Determine the [x, y] coordinate at the center of the cell enclosing the given text.  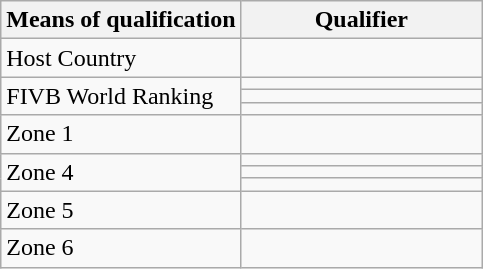
Host Country [121, 58]
Zone 4 [121, 172]
FIVB World Ranking [121, 96]
Zone 1 [121, 134]
Zone 6 [121, 248]
Means of qualification [121, 20]
Qualifier [361, 20]
Zone 5 [121, 210]
